Locate the cell with the specified text and output its [x, y] center coordinate. 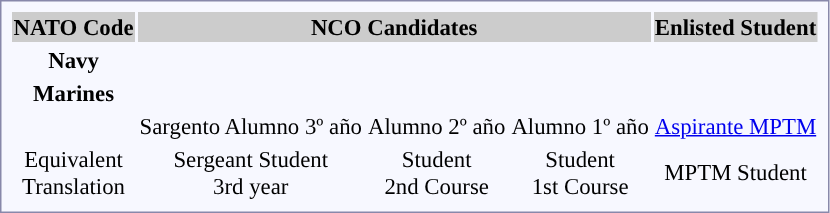
EquivalentTranslation [74, 172]
Student2nd Course [436, 172]
Aspirante MPTM [735, 126]
Alumno 2º año [436, 126]
Enlisted Student [735, 27]
Sargento Alumno 3º año [250, 126]
Student1st Course [580, 172]
Sergeant Student3rd year [250, 172]
NCO Candidates [394, 27]
Marines [74, 93]
Navy [74, 60]
MPTM Student [735, 172]
Alumno 1º año [580, 126]
NATO Code [74, 27]
